Scan for the cell matching the given text and deliver its [X, Y] coordinate at center. 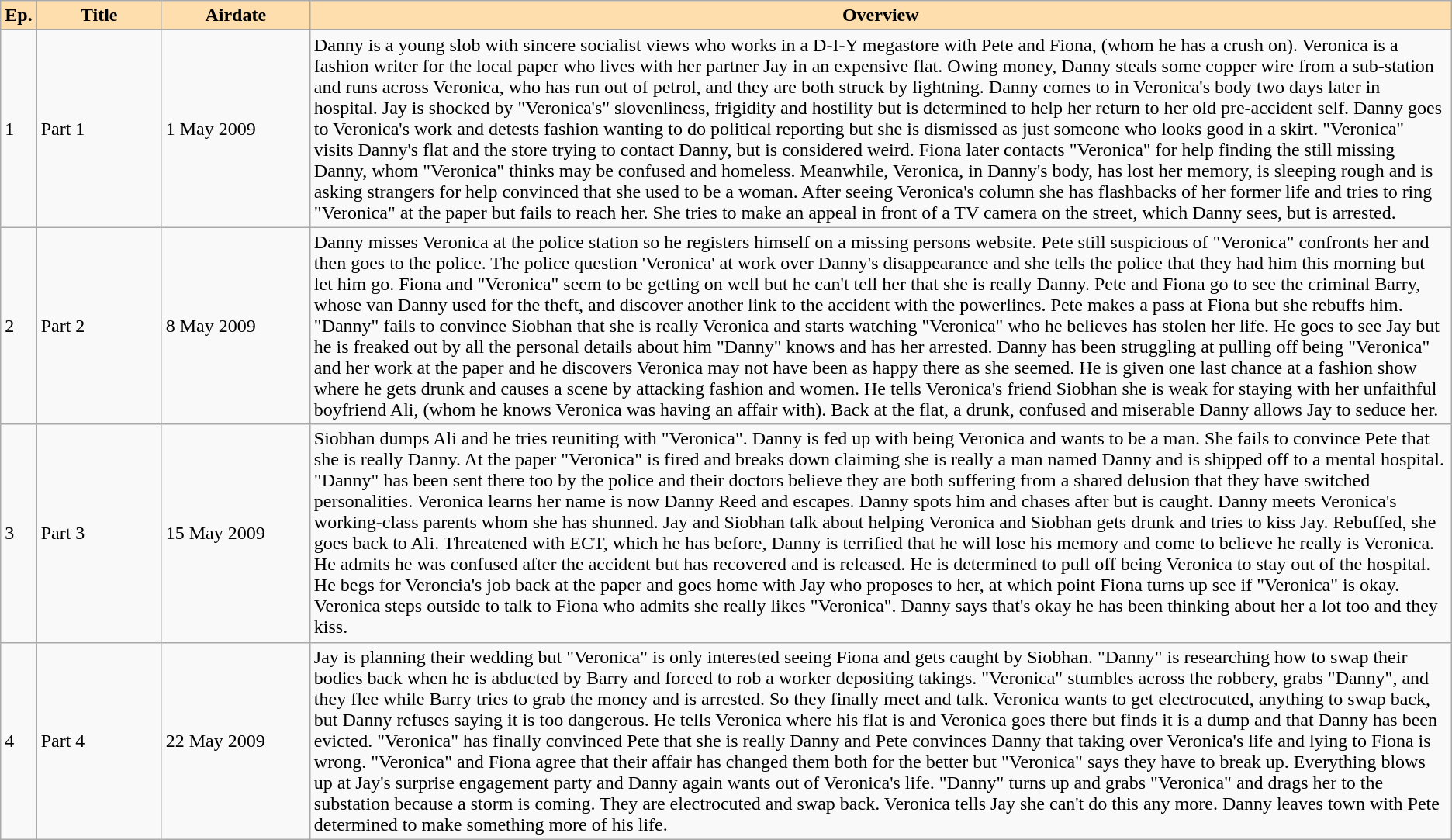
Airdate [236, 16]
Part 4 [99, 741]
1 [19, 129]
Title [99, 16]
4 [19, 741]
Overview [880, 16]
1 May 2009 [236, 129]
Ep. [19, 16]
Part 3 [99, 534]
Part 2 [99, 326]
2 [19, 326]
3 [19, 534]
8 May 2009 [236, 326]
22 May 2009 [236, 741]
Part 1 [99, 129]
15 May 2009 [236, 534]
